From the cell containing the given text, extract its center point as [x, y] coordinate. 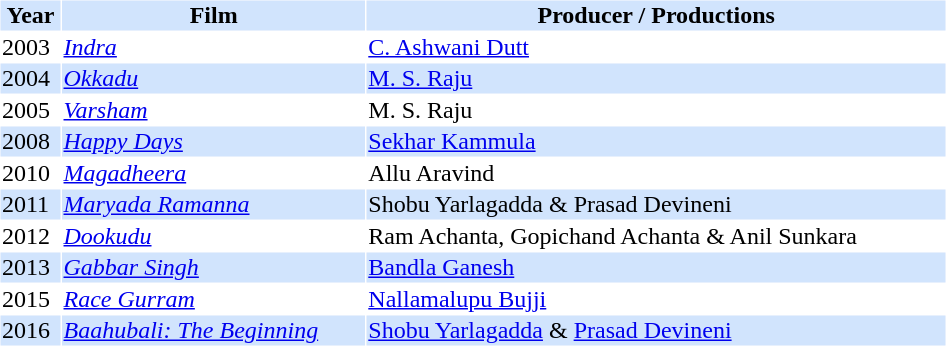
2016 [30, 331]
Happy Days [214, 141]
Okkadu [214, 79]
Film [214, 15]
Magadheera [214, 173]
Gabbar Singh [214, 267]
Year [30, 15]
Dookudu [214, 236]
2010 [30, 173]
2005 [30, 110]
2003 [30, 47]
Baahubali: The Beginning [214, 331]
Sekhar Kammula [656, 141]
C. Ashwani Dutt [656, 47]
Nallamalupu Bujji [656, 299]
Maryada Ramanna [214, 205]
2011 [30, 205]
2004 [30, 79]
2012 [30, 236]
2015 [30, 299]
Varsham [214, 110]
Bandla Ganesh [656, 267]
2008 [30, 141]
Indra [214, 47]
Ram Achanta, Gopichand Achanta & Anil Sunkara [656, 236]
Producer / Productions [656, 15]
Allu Aravind [656, 173]
Race Gurram [214, 299]
2013 [30, 267]
